For the text-containing cell, return its midpoint in [X, Y] coordinate format. 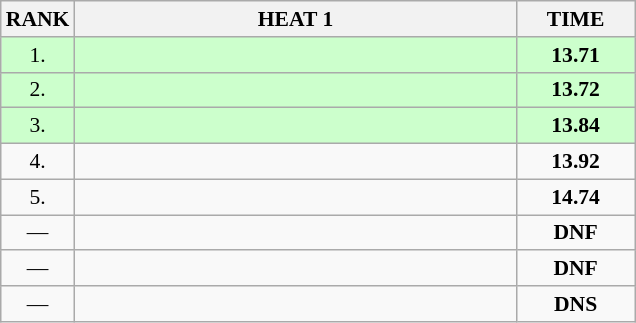
13.92 [576, 162]
14.74 [576, 197]
4. [38, 162]
3. [38, 126]
HEAT 1 [295, 19]
5. [38, 197]
13.72 [576, 90]
RANK [38, 19]
DNS [576, 304]
13.84 [576, 126]
13.71 [576, 55]
TIME [576, 19]
2. [38, 90]
1. [38, 55]
